Detect which cell encompasses the target text, then output its [x, y] center coordinate. 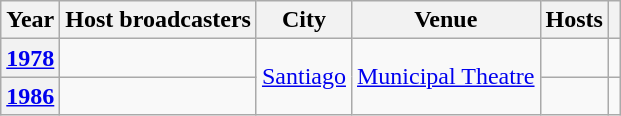
City [304, 20]
1978 [30, 58]
Municipal Theatre [446, 77]
1986 [30, 96]
Hosts [574, 20]
Venue [446, 20]
Santiago [304, 77]
Host broadcasters [158, 20]
Year [30, 20]
